Locate the cell with the specified text and output its [X, Y] center coordinate. 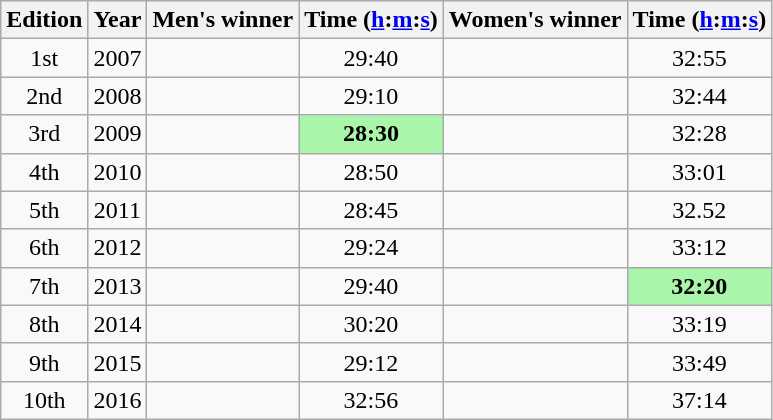
29:24 [372, 248]
2013 [118, 286]
Edition [44, 20]
2007 [118, 58]
Men's winner [223, 20]
33:01 [700, 172]
2015 [118, 362]
2011 [118, 210]
2012 [118, 248]
2009 [118, 134]
3rd [44, 134]
1st [44, 58]
28:30 [372, 134]
2010 [118, 172]
7th [44, 286]
33:19 [700, 324]
32:44 [700, 96]
2nd [44, 96]
2014 [118, 324]
5th [44, 210]
32.52 [700, 210]
10th [44, 400]
6th [44, 248]
Women's winner [535, 20]
33:49 [700, 362]
33:12 [700, 248]
32:56 [372, 400]
37:14 [700, 400]
2008 [118, 96]
32:28 [700, 134]
28:50 [372, 172]
32:55 [700, 58]
32:20 [700, 286]
28:45 [372, 210]
4th [44, 172]
8th [44, 324]
9th [44, 362]
30:20 [372, 324]
2016 [118, 400]
29:12 [372, 362]
Year [118, 20]
29:10 [372, 96]
